Output the [x, y] coordinate of the center of the cell containing the given text.  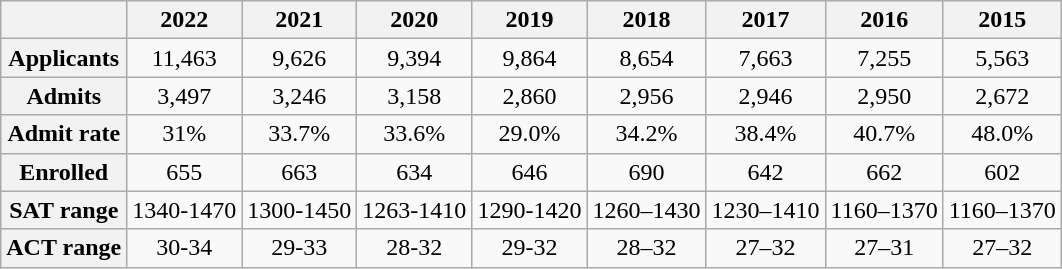
2,860 [530, 96]
1290-1420 [530, 210]
9,394 [414, 58]
1340-1470 [184, 210]
3,246 [300, 96]
2015 [1002, 20]
634 [414, 172]
38.4% [766, 134]
ACT range [64, 248]
33.7% [300, 134]
40.7% [884, 134]
1260–1430 [646, 210]
663 [300, 172]
7,663 [766, 58]
8,654 [646, 58]
31% [184, 134]
2020 [414, 20]
2022 [184, 20]
690 [646, 172]
2017 [766, 20]
3,158 [414, 96]
27–31 [884, 248]
2018 [646, 20]
5,563 [1002, 58]
662 [884, 172]
48.0% [1002, 134]
646 [530, 172]
29-33 [300, 248]
Enrolled [64, 172]
2,950 [884, 96]
2016 [884, 20]
29.0% [530, 134]
1300-1450 [300, 210]
Admit rate [64, 134]
642 [766, 172]
3,497 [184, 96]
655 [184, 172]
33.6% [414, 134]
2,956 [646, 96]
7,255 [884, 58]
1263-1410 [414, 210]
29-32 [530, 248]
Admits [64, 96]
11,463 [184, 58]
2021 [300, 20]
Applicants [64, 58]
602 [1002, 172]
34.2% [646, 134]
9,864 [530, 58]
30-34 [184, 248]
2019 [530, 20]
28-32 [414, 248]
2,672 [1002, 96]
28–32 [646, 248]
SAT range [64, 210]
2,946 [766, 96]
1230–1410 [766, 210]
9,626 [300, 58]
